From the cell containing the given text, extract its center point as [x, y] coordinate. 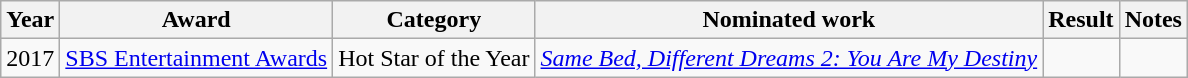
Nominated work [789, 20]
2017 [30, 58]
Award [196, 20]
Hot Star of the Year [434, 58]
Year [30, 20]
Same Bed, Different Dreams 2: You Are My Destiny [789, 58]
Category [434, 20]
SBS Entertainment Awards [196, 58]
Notes [1153, 20]
Result [1081, 20]
